Output the [x, y] coordinate of the center of the cell containing the given text.  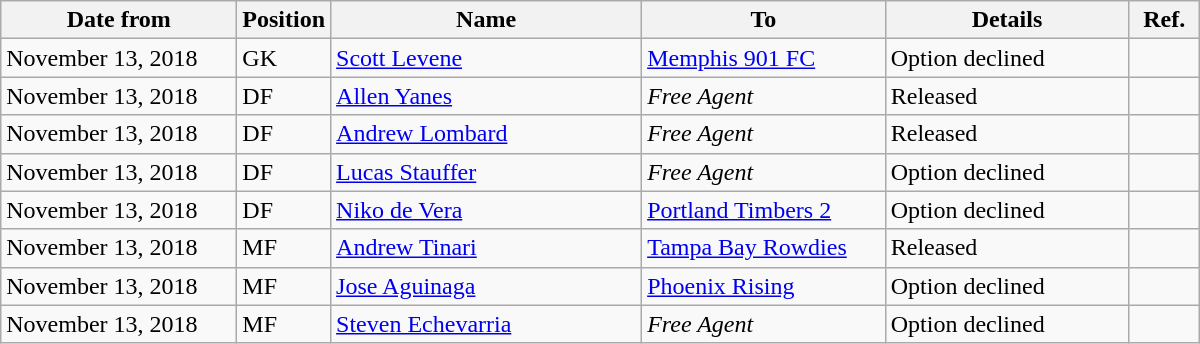
Details [1007, 20]
Name [486, 20]
Scott Levene [486, 58]
Position [284, 20]
Allen Yanes [486, 96]
Portland Timbers 2 [764, 210]
To [764, 20]
Andrew Lombard [486, 134]
GK [284, 58]
Andrew Tinari [486, 248]
Jose Aguinaga [486, 286]
Steven Echevarria [486, 324]
Tampa Bay Rowdies [764, 248]
Niko de Vera [486, 210]
Date from [119, 20]
Phoenix Rising [764, 286]
Ref. [1164, 20]
Memphis 901 FC [764, 58]
Lucas Stauffer [486, 172]
